Extract the [x, y] coordinate from the center of the cell holding the provided text.  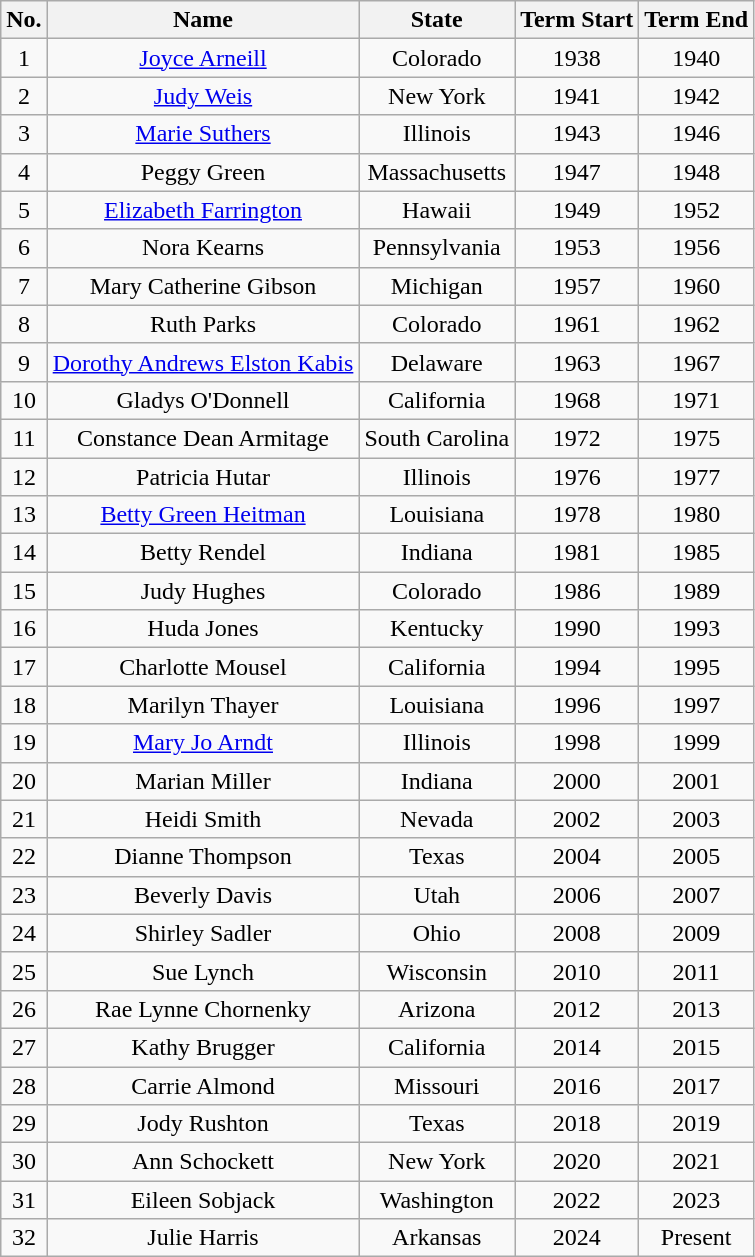
Ann Schockett [203, 1162]
Marie Suthers [203, 134]
2016 [577, 1085]
State [437, 20]
Hawaii [437, 210]
1942 [696, 96]
1 [24, 58]
2011 [696, 971]
Shirley Sadler [203, 933]
19 [24, 743]
1968 [577, 400]
Judy Hughes [203, 591]
9 [24, 362]
16 [24, 629]
Missouri [437, 1085]
Term End [696, 20]
1949 [577, 210]
1976 [577, 477]
2004 [577, 857]
1960 [696, 286]
1999 [696, 743]
Heidi Smith [203, 819]
1941 [577, 96]
Beverly Davis [203, 895]
2012 [577, 1009]
11 [24, 438]
Joyce Arneill [203, 58]
Name [203, 20]
2017 [696, 1085]
14 [24, 553]
1975 [696, 438]
Patricia Hutar [203, 477]
2021 [696, 1162]
Wisconsin [437, 971]
7 [24, 286]
1978 [577, 515]
2005 [696, 857]
3 [24, 134]
Huda Jones [203, 629]
Rae Lynne Chornenky [203, 1009]
22 [24, 857]
2003 [696, 819]
2018 [577, 1124]
Judy Weis [203, 96]
Utah [437, 895]
1962 [696, 324]
1957 [577, 286]
Gladys O'Donnell [203, 400]
Betty Rendel [203, 553]
Sue Lynch [203, 971]
2009 [696, 933]
Pennsylvania [437, 248]
2007 [696, 895]
2008 [577, 933]
24 [24, 933]
Massachusetts [437, 172]
2022 [577, 1200]
Arkansas [437, 1238]
18 [24, 705]
Delaware [437, 362]
1998 [577, 743]
Elizabeth Farrington [203, 210]
29 [24, 1124]
1956 [696, 248]
Julie Harris [203, 1238]
Mary Jo Arndt [203, 743]
1986 [577, 591]
1989 [696, 591]
Betty Green Heitman [203, 515]
1995 [696, 667]
Dianne Thompson [203, 857]
20 [24, 781]
4 [24, 172]
21 [24, 819]
Present [696, 1238]
1993 [696, 629]
2020 [577, 1162]
1977 [696, 477]
31 [24, 1200]
1972 [577, 438]
1994 [577, 667]
17 [24, 667]
2019 [696, 1124]
23 [24, 895]
Washington [437, 1200]
1997 [696, 705]
Marilyn Thayer [203, 705]
13 [24, 515]
2 [24, 96]
1946 [696, 134]
Charlotte Mousel [203, 667]
Constance Dean Armitage [203, 438]
30 [24, 1162]
No. [24, 20]
2006 [577, 895]
1940 [696, 58]
Term Start [577, 20]
1943 [577, 134]
1952 [696, 210]
Marian Miller [203, 781]
15 [24, 591]
Mary Catherine Gibson [203, 286]
32 [24, 1238]
Kathy Brugger [203, 1047]
2023 [696, 1200]
Carrie Almond [203, 1085]
1963 [577, 362]
2001 [696, 781]
1947 [577, 172]
Michigan [437, 286]
1961 [577, 324]
8 [24, 324]
1948 [696, 172]
Arizona [437, 1009]
1996 [577, 705]
25 [24, 971]
12 [24, 477]
Dorothy Andrews Elston Kabis [203, 362]
Jody Rushton [203, 1124]
Kentucky [437, 629]
1990 [577, 629]
6 [24, 248]
10 [24, 400]
2010 [577, 971]
1980 [696, 515]
2015 [696, 1047]
Ruth Parks [203, 324]
Ohio [437, 933]
1953 [577, 248]
26 [24, 1009]
South Carolina [437, 438]
1938 [577, 58]
27 [24, 1047]
1985 [696, 553]
1971 [696, 400]
2013 [696, 1009]
1981 [577, 553]
Peggy Green [203, 172]
Nora Kearns [203, 248]
5 [24, 210]
28 [24, 1085]
2024 [577, 1238]
2014 [577, 1047]
2002 [577, 819]
Nevada [437, 819]
1967 [696, 362]
Eileen Sobjack [203, 1200]
2000 [577, 781]
